Scan for the cell matching the given text and deliver its (X, Y) coordinate at center. 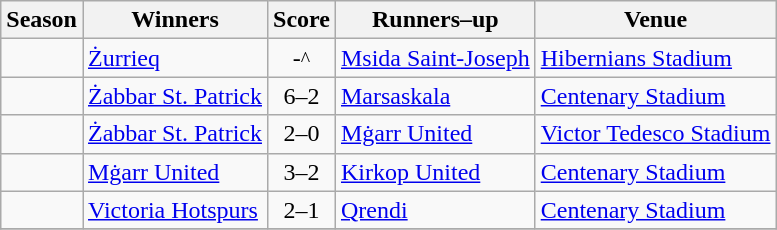
Żurrieq (174, 58)
3–2 (302, 172)
Hibernians Stadium (656, 58)
Qrendi (435, 210)
Victoria Hotspurs (174, 210)
Winners (174, 20)
Venue (656, 20)
Runners–up (435, 20)
Kirkop United (435, 172)
Msida Saint-Joseph (435, 58)
2–1 (302, 210)
Score (302, 20)
Marsaskala (435, 96)
Season (42, 20)
2–0 (302, 134)
6–2 (302, 96)
-^ (302, 58)
Victor Tedesco Stadium (656, 134)
